Locate the cell with the specified text and output its (X, Y) center coordinate. 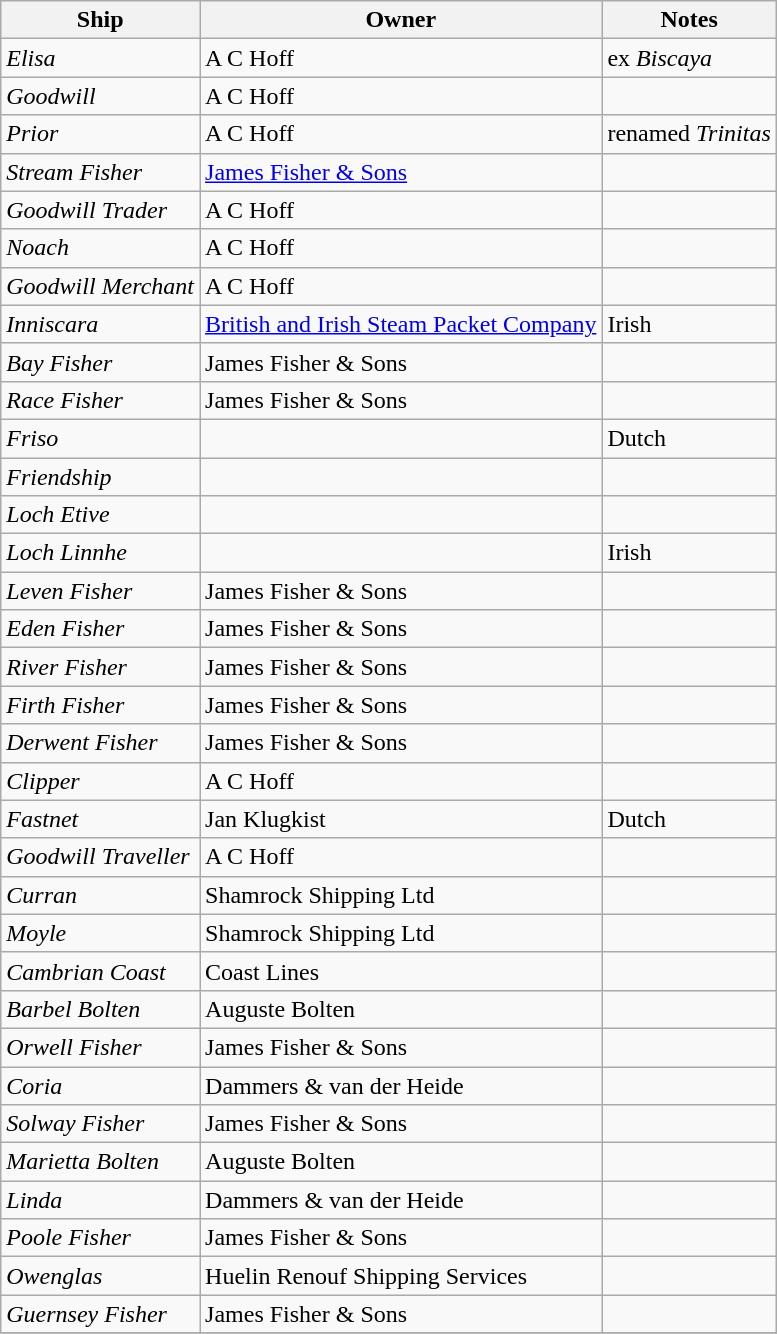
Goodwill Merchant (100, 286)
Clipper (100, 781)
Goodwill Traveller (100, 857)
Goodwill Trader (100, 210)
Prior (100, 134)
Noach (100, 248)
Curran (100, 895)
Owner (401, 20)
Goodwill (100, 96)
Jan Klugkist (401, 819)
Cambrian Coast (100, 971)
Bay Fisher (100, 362)
Linda (100, 1200)
Friso (100, 438)
Barbel Bolten (100, 1009)
Friendship (100, 477)
Loch Linnhe (100, 553)
Huelin Renouf Shipping Services (401, 1276)
Derwent Fisher (100, 743)
Orwell Fisher (100, 1047)
ex Biscaya (689, 58)
Solway Fisher (100, 1124)
Race Fisher (100, 400)
Elisa (100, 58)
Marietta Bolten (100, 1162)
Inniscara (100, 324)
Guernsey Fisher (100, 1314)
Moyle (100, 933)
Coast Lines (401, 971)
Stream Fisher (100, 172)
Loch Etive (100, 515)
Fastnet (100, 819)
renamed Trinitas (689, 134)
River Fisher (100, 667)
Coria (100, 1085)
Owenglas (100, 1276)
British and Irish Steam Packet Company (401, 324)
Firth Fisher (100, 705)
Ship (100, 20)
Leven Fisher (100, 591)
Poole Fisher (100, 1238)
Eden Fisher (100, 629)
Notes (689, 20)
